Determine the (X, Y) coordinate at the center of the cell enclosing the given text.  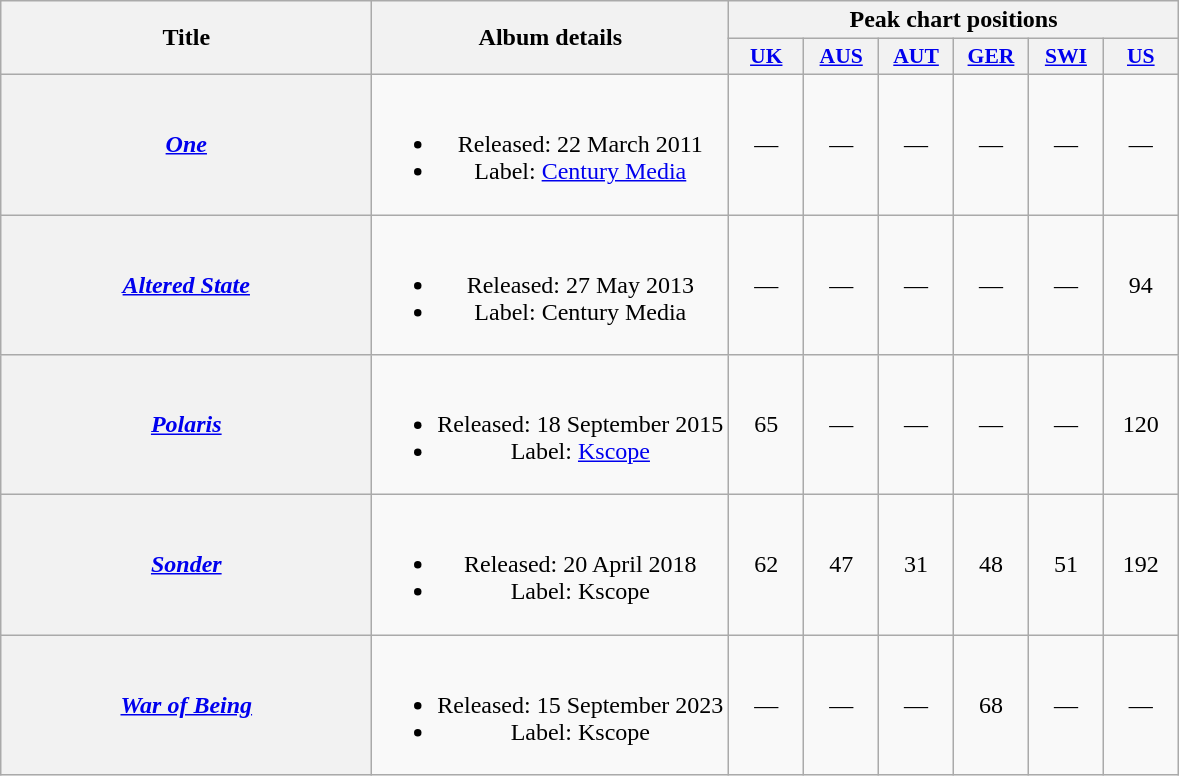
120 (1140, 425)
Altered State (186, 284)
AUT (916, 57)
GER (992, 57)
US (1140, 57)
UK (766, 57)
Released: 20 April 2018Label: Kscope (550, 565)
SWI (1066, 57)
Released: 27 May 2013Label: Century Media (550, 284)
62 (766, 565)
47 (842, 565)
Peak chart positions (954, 20)
Title (186, 38)
Polaris (186, 425)
Sonder (186, 565)
68 (992, 705)
48 (992, 565)
Released: 15 September 2023Label: Kscope (550, 705)
94 (1140, 284)
Released: 22 March 2011Label: Century Media (550, 144)
War of Being (186, 705)
31 (916, 565)
65 (766, 425)
Album details (550, 38)
AUS (842, 57)
192 (1140, 565)
Released: 18 September 2015Label: Kscope (550, 425)
One (186, 144)
51 (1066, 565)
